Extract the [x, y] coordinate from the center of the cell holding the provided text.  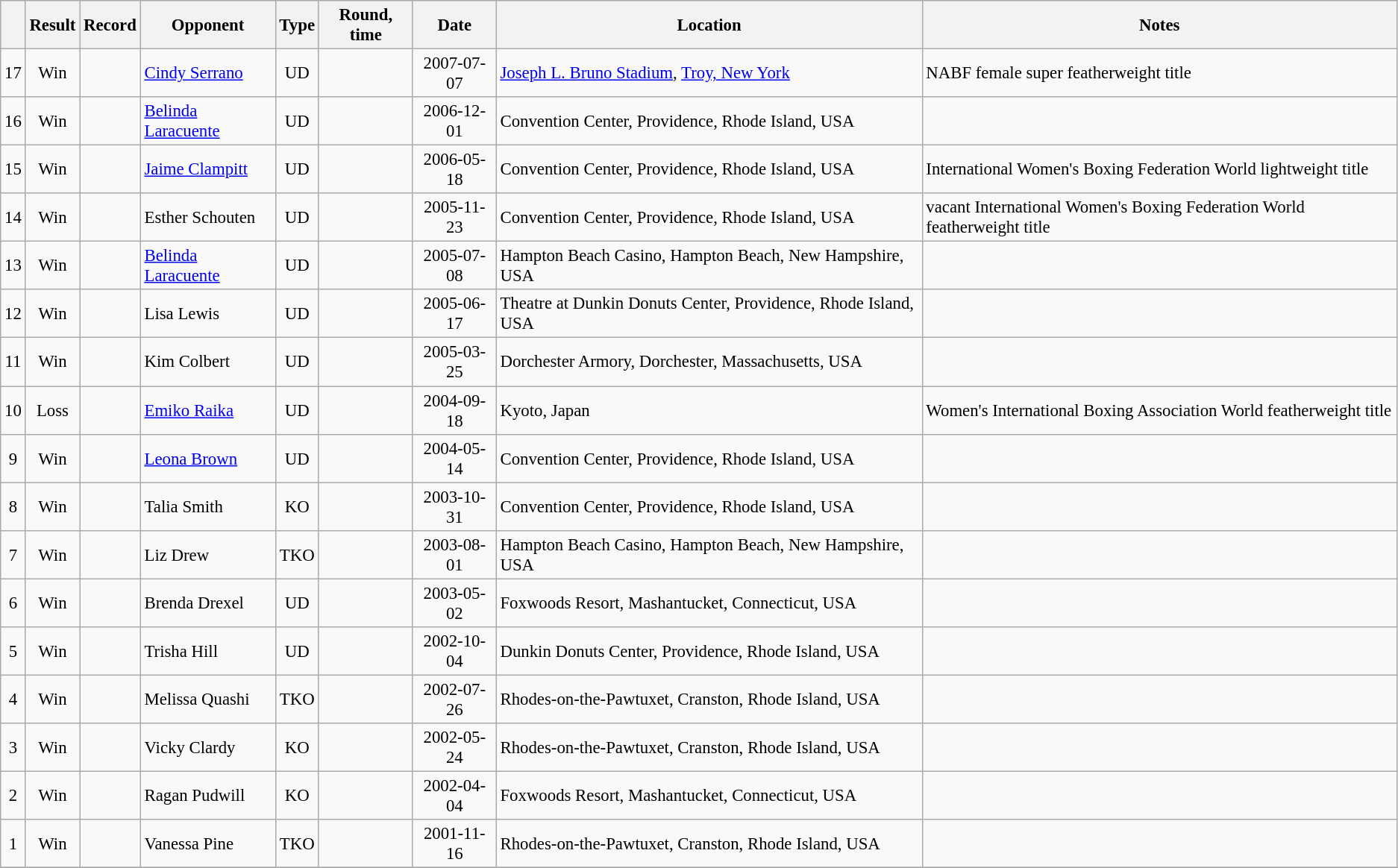
2005-11-23 [454, 218]
2003-10-31 [454, 507]
3 [13, 747]
Record [110, 25]
Location [709, 25]
Kim Colbert [207, 362]
8 [13, 507]
2006-05-18 [454, 170]
14 [13, 218]
7 [13, 555]
11 [13, 362]
Notes [1159, 25]
2005-06-17 [454, 313]
Dunkin Donuts Center, Providence, Rhode Island, USA [709, 652]
2 [13, 795]
2002-10-04 [454, 652]
International Women's Boxing Federation World lightweight title [1159, 170]
10 [13, 410]
2003-08-01 [454, 555]
Trisha Hill [207, 652]
Vicky Clardy [207, 747]
2001-11-16 [454, 844]
Melissa Quashi [207, 699]
Date [454, 25]
Lisa Lewis [207, 313]
Type [297, 25]
Opponent [207, 25]
2002-04-04 [454, 795]
2003-05-02 [454, 603]
15 [13, 170]
2005-03-25 [454, 362]
Vanessa Pine [207, 844]
NABF female super featherweight title [1159, 73]
2002-05-24 [454, 747]
Joseph L. Bruno Stadium, Troy, New York [709, 73]
Ragan Pudwill [207, 795]
12 [13, 313]
2006-12-01 [454, 121]
Jaime Clampitt [207, 170]
Talia Smith [207, 507]
Brenda Drexel [207, 603]
Result [52, 25]
Women's International Boxing Association World featherweight title [1159, 410]
4 [13, 699]
Round, time [366, 25]
2002-07-26 [454, 699]
2004-05-14 [454, 458]
Kyoto, Japan [709, 410]
vacant International Women's Boxing Federation World featherweight title [1159, 218]
2004-09-18 [454, 410]
Cindy Serrano [207, 73]
Loss [52, 410]
13 [13, 265]
9 [13, 458]
1 [13, 844]
Leona Brown [207, 458]
2005-07-08 [454, 265]
6 [13, 603]
17 [13, 73]
2007-07-07 [454, 73]
Esther Schouten [207, 218]
Theatre at Dunkin Donuts Center, Providence, Rhode Island, USA [709, 313]
Emiko Raika [207, 410]
5 [13, 652]
Liz Drew [207, 555]
Dorchester Armory, Dorchester, Massachusetts, USA [709, 362]
16 [13, 121]
